Extract the (x, y) coordinate from the center of the cell holding the provided text.  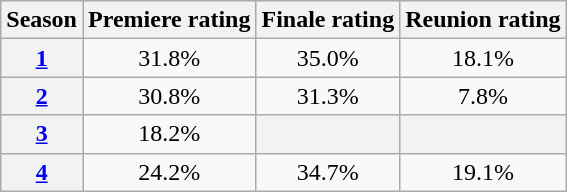
1 (42, 58)
Premiere rating (168, 20)
35.0% (328, 58)
18.1% (483, 58)
Reunion rating (483, 20)
30.8% (168, 96)
4 (42, 172)
3 (42, 134)
7.8% (483, 96)
31.3% (328, 96)
19.1% (483, 172)
Finale rating (328, 20)
18.2% (168, 134)
31.8% (168, 58)
24.2% (168, 172)
2 (42, 96)
34.7% (328, 172)
Season (42, 20)
